Determine the (X, Y) coordinate at the center of the cell enclosing the given text.  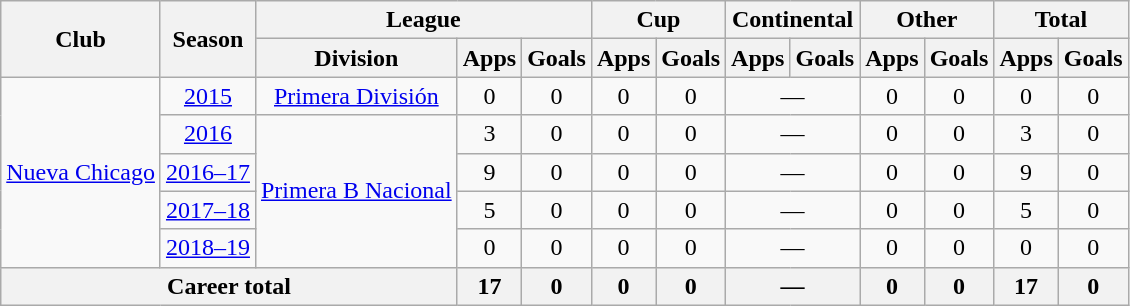
Total (1061, 20)
Continental (793, 20)
2018–19 (208, 248)
Club (81, 39)
Cup (658, 20)
Other (927, 20)
2015 (208, 96)
League (423, 20)
Nueva Chicago (81, 172)
Primera División (356, 96)
Primera B Nacional (356, 191)
Season (208, 39)
2016–17 (208, 172)
Career total (229, 286)
Division (356, 58)
2016 (208, 134)
2017–18 (208, 210)
